Provide the [x, y] coordinate of the cell's center where the given text is located.  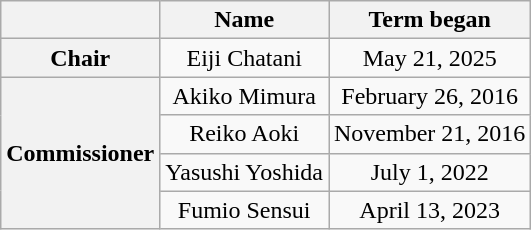
November 21, 2016 [429, 134]
Term began [429, 20]
February 26, 2016 [429, 96]
Reiko Aoki [244, 134]
Chair [80, 58]
Akiko Mimura [244, 96]
Fumio Sensui [244, 210]
Name [244, 20]
April 13, 2023 [429, 210]
May 21, 2025 [429, 58]
Commissioner [80, 153]
Yasushi Yoshida [244, 172]
July 1, 2022 [429, 172]
Eiji Chatani [244, 58]
